Determine the [X, Y] coordinate at the center of the cell enclosing the given text.  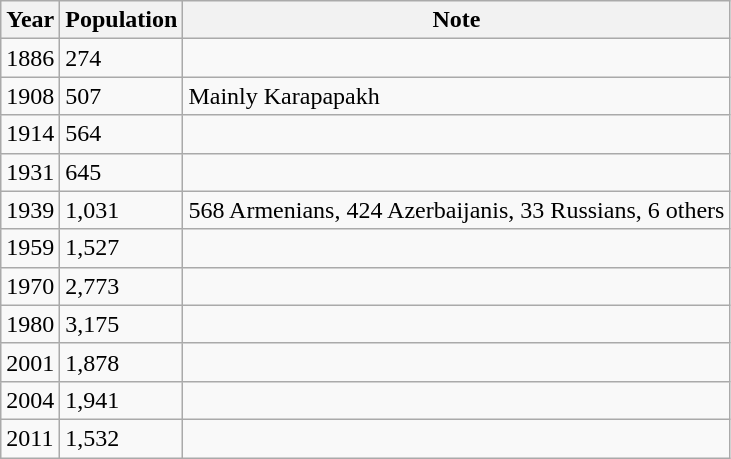
1,532 [122, 438]
1908 [30, 96]
Mainly Karapapakh [456, 96]
1939 [30, 210]
1980 [30, 324]
2,773 [122, 286]
1959 [30, 248]
1886 [30, 58]
1914 [30, 134]
1970 [30, 286]
1,031 [122, 210]
274 [122, 58]
3,175 [122, 324]
1,941 [122, 400]
Note [456, 20]
645 [122, 172]
1,878 [122, 362]
2001 [30, 362]
507 [122, 96]
Year [30, 20]
1931 [30, 172]
564 [122, 134]
568 Armenians, 424 Azerbaijanis, 33 Russians, 6 others [456, 210]
2011 [30, 438]
Population [122, 20]
2004 [30, 400]
1,527 [122, 248]
